Pinpoint the cell where the given text exists, returning its (x, y) midpoint coordinate. 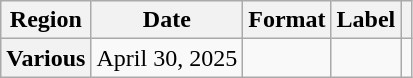
Region (46, 20)
April 30, 2025 (167, 58)
Label (366, 20)
Format (287, 20)
Various (46, 58)
Date (167, 20)
